Return [X, Y] of the center of cell containing provided text 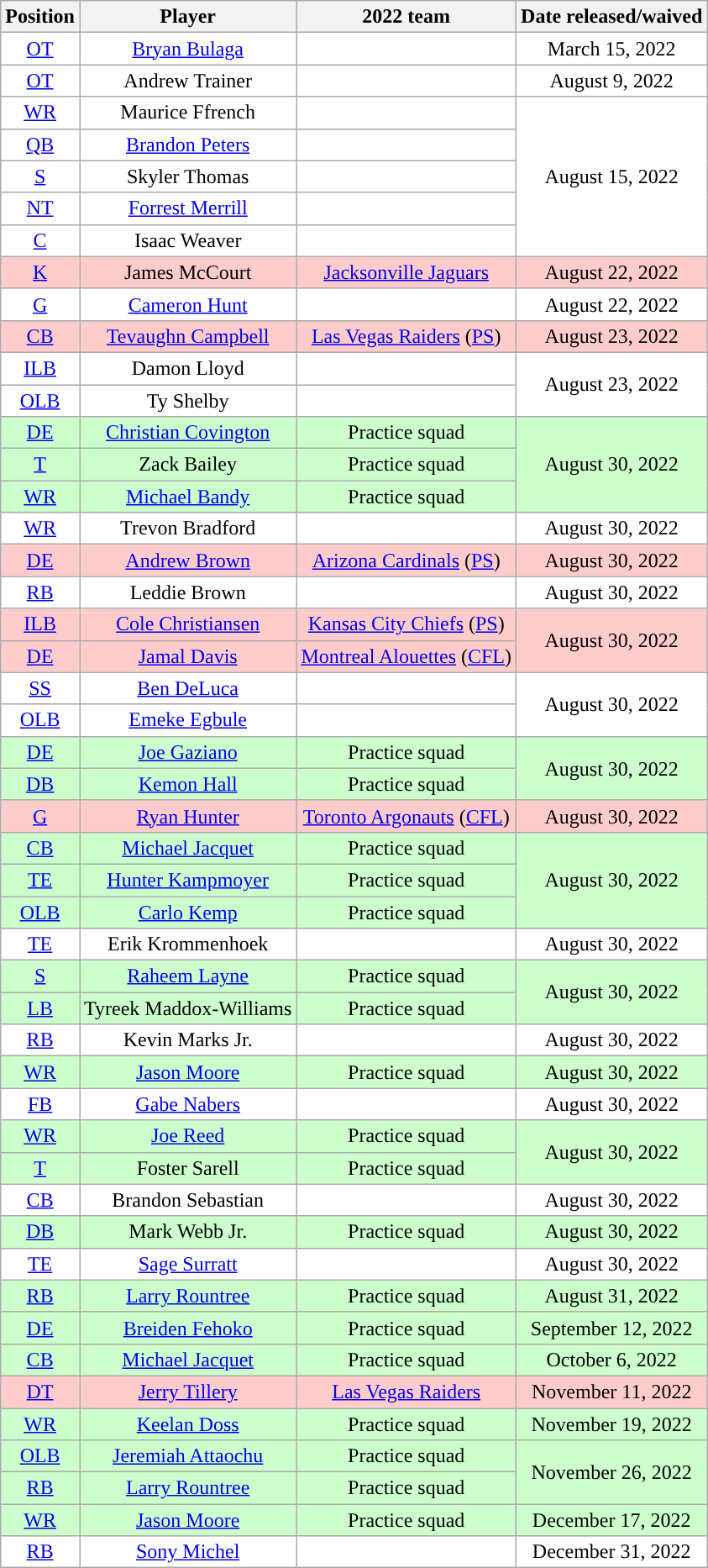
Kansas City Chiefs (PS) [406, 624]
Kevin Marks Jr. [187, 1040]
Zack Bailey [187, 465]
Arizona Cardinals (PS) [406, 560]
Foster Sarell [187, 1168]
NT [40, 208]
Jamal Davis [187, 656]
December 31, 2022 [611, 1552]
Maurice Ffrench [187, 113]
Position [40, 17]
C [40, 240]
October 6, 2022 [611, 1360]
Carlo Kemp [187, 912]
Joe Gaziano [187, 752]
Damon Lloyd [187, 368]
Christian Covington [187, 433]
Breiden Fehoko [187, 1328]
Leddie Brown [187, 592]
March 15, 2022 [611, 49]
Skyler Thomas [187, 176]
SS [40, 688]
Michael Bandy [187, 497]
Forrest Merrill [187, 208]
August 9, 2022 [611, 81]
November 11, 2022 [611, 1392]
DT [40, 1392]
Jeremiah Attaochu [187, 1456]
Tevaughn Campbell [187, 336]
K [40, 272]
September 12, 2022 [611, 1328]
Cole Christiansen [187, 624]
Brandon Sebastian [187, 1200]
Player [187, 17]
LB [40, 1008]
November 26, 2022 [611, 1472]
Isaac Weaver [187, 240]
Sony Michel [187, 1552]
August 15, 2022 [611, 176]
Sage Surratt [187, 1264]
Hunter Kampmoyer [187, 880]
Erik Krommenhoek [187, 944]
Montreal Alouettes (CFL) [406, 656]
Kemon Hall [187, 784]
2022 team [406, 17]
Jerry Tillery [187, 1392]
August 31, 2022 [611, 1296]
Mark Webb Jr. [187, 1232]
Andrew Brown [187, 560]
November 19, 2022 [611, 1424]
Toronto Argonauts (CFL) [406, 816]
Las Vegas Raiders (PS) [406, 336]
Keelan Doss [187, 1424]
Emeke Egbule [187, 720]
Date released/waived [611, 17]
Ryan Hunter [187, 816]
Jacksonville Jaguars [406, 272]
Gabe Nabers [187, 1104]
Ty Shelby [187, 401]
QB [40, 145]
Bryan Bulaga [187, 49]
James McCourt [187, 272]
Tyreek Maddox-Williams [187, 1008]
December 17, 2022 [611, 1520]
Brandon Peters [187, 145]
FB [40, 1104]
Joe Reed [187, 1136]
Raheem Layne [187, 976]
Andrew Trainer [187, 81]
Las Vegas Raiders [406, 1392]
Ben DeLuca [187, 688]
Cameron Hunt [187, 304]
Trevon Bradford [187, 529]
